Output the [X, Y] coordinate of the center of the cell containing the given text.  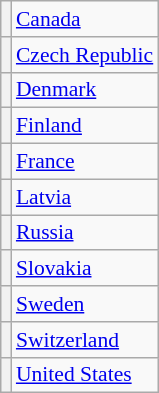
United States [84, 375]
Denmark [84, 90]
France [84, 162]
Switzerland [84, 340]
Czech Republic [84, 55]
Russia [84, 233]
Sweden [84, 304]
Canada [84, 19]
Finland [84, 126]
Latvia [84, 197]
Slovakia [84, 269]
